Provide the (X, Y) coordinate of the cell's center where the given text is located.  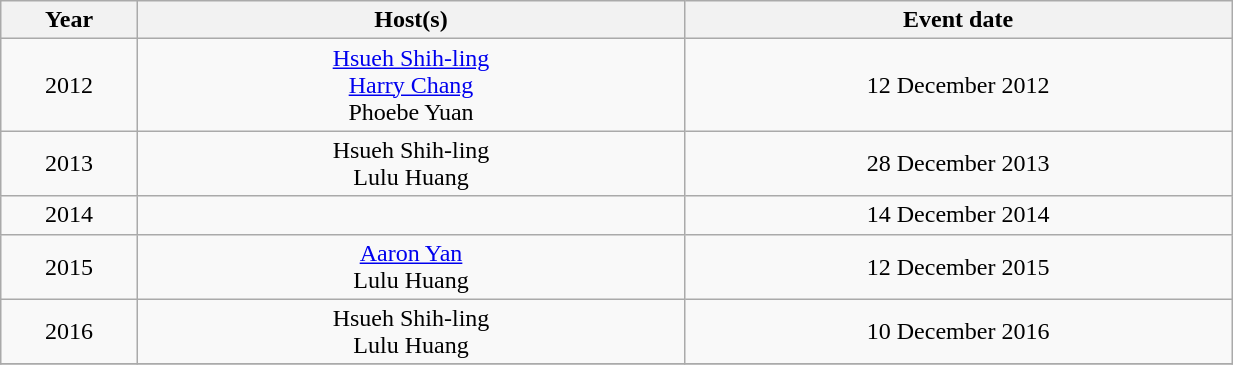
2013 (70, 164)
12 December 2012 (958, 85)
Aaron YanLulu Huang (410, 266)
Host(s) (410, 20)
28 December 2013 (958, 164)
2015 (70, 266)
10 December 2016 (958, 332)
Year (70, 20)
Event date (958, 20)
12 December 2015 (958, 266)
2012 (70, 85)
2014 (70, 215)
Hsueh Shih-lingHarry ChangPhoebe Yuan (410, 85)
2016 (70, 332)
14 December 2014 (958, 215)
